For the text-containing cell, return its midpoint in (X, Y) coordinate format. 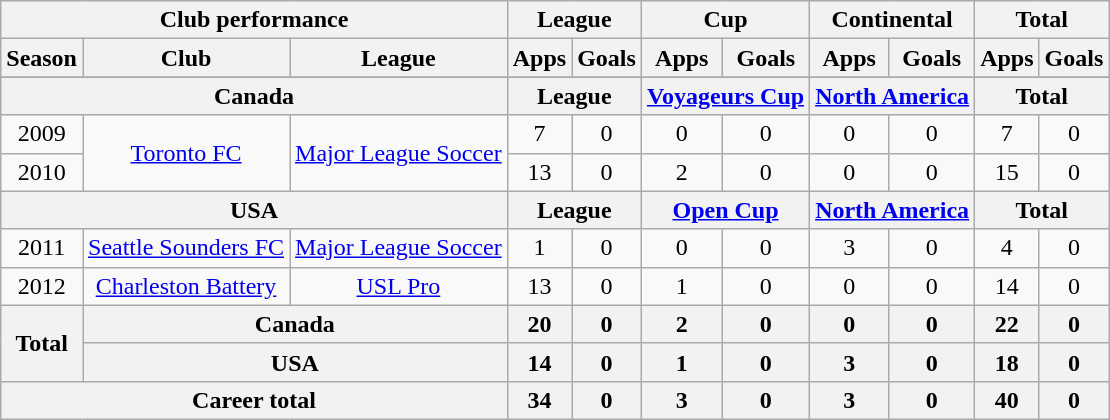
15 (1007, 172)
4 (1007, 248)
USL Pro (399, 286)
2011 (42, 248)
34 (539, 400)
20 (539, 324)
Continental (892, 20)
Career total (254, 400)
2010 (42, 172)
Open Cup (725, 210)
Voyageurs Cup (725, 96)
Season (42, 58)
2009 (42, 134)
18 (1007, 362)
Club performance (254, 20)
Toronto FC (186, 153)
Seattle Sounders FC (186, 248)
22 (1007, 324)
Club (186, 58)
40 (1007, 400)
2012 (42, 286)
Charleston Battery (186, 286)
Cup (725, 20)
